Locate the cell with the specified text and output its [X, Y] center coordinate. 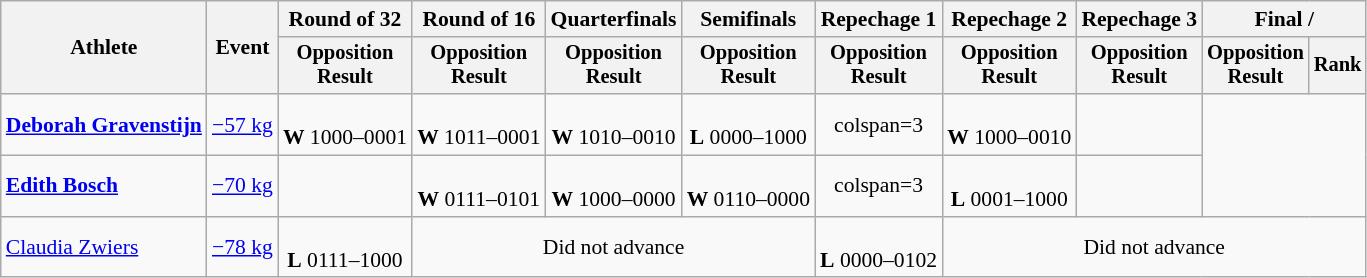
L 0111–1000 [345, 248]
Deborah Gravenstijn [104, 124]
L 0001–1000 [1009, 186]
Final / [1284, 19]
Rank [1338, 66]
−78 kg [242, 248]
−57 kg [242, 124]
L 0000–0102 [878, 248]
Claudia Zwiers [104, 248]
Athlete [104, 48]
Round of 32 [345, 19]
Quarterfinals [614, 19]
Event [242, 48]
W 1000–0000 [614, 186]
Repechage 1 [878, 19]
Semifinals [748, 19]
W 0110–0000 [748, 186]
W 1011–0001 [478, 124]
W 0111–0101 [478, 186]
Repechage 2 [1009, 19]
W 1000–0001 [345, 124]
Round of 16 [478, 19]
Edith Bosch [104, 186]
L 0000–1000 [748, 124]
Repechage 3 [1139, 19]
W 1010–0010 [614, 124]
W 1000–0010 [1009, 124]
−70 kg [242, 186]
